Capture the cell that displays the provided text and extract its [X, Y] central coordinate. 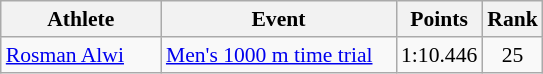
Points [439, 19]
Athlete [81, 19]
Rank [512, 19]
Event [278, 19]
Men's 1000 m time trial [278, 55]
1:10.446 [439, 55]
Rosman Alwi [81, 55]
25 [512, 55]
